For the text-containing cell, return its midpoint in [X, Y] coordinate format. 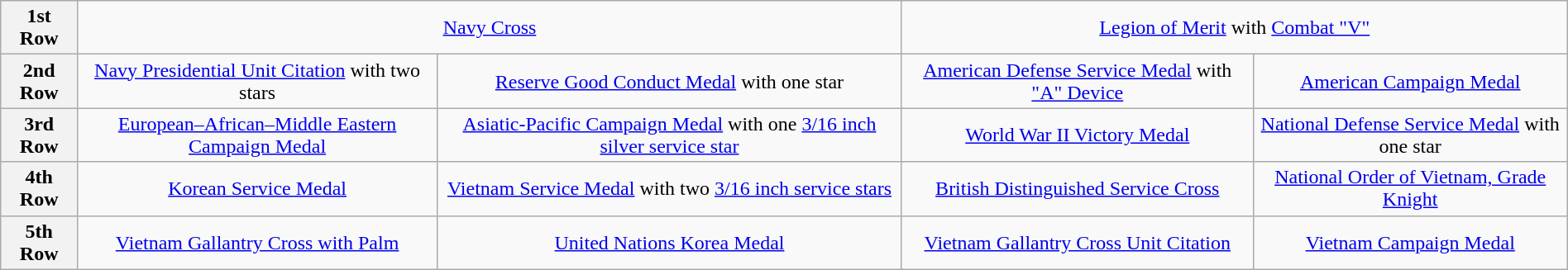
4th Row [40, 188]
Korean Service Medal [258, 188]
Vietnam Gallantry Cross with Palm [258, 243]
National Defense Service Medal with one star [1410, 135]
National Order of Vietnam, Grade Knight [1410, 188]
American Defense Service Medal with "A" Device [1077, 81]
Reserve Good Conduct Medal with one star [670, 81]
United Nations Korea Medal [670, 243]
1st Row [40, 28]
Vietnam Campaign Medal [1410, 243]
World War II Victory Medal [1077, 135]
Vietnam Service Medal with two 3/16 inch service stars [670, 188]
2nd Row [40, 81]
British Distinguished Service Cross [1077, 188]
Asiatic-Pacific Campaign Medal with one 3/16 inch silver service star [670, 135]
5th Row [40, 243]
Navy Cross [490, 28]
Legion of Merit with Combat "V" [1234, 28]
3rd Row [40, 135]
American Campaign Medal [1410, 81]
European–African–Middle Eastern Campaign Medal [258, 135]
Navy Presidential Unit Citation with two stars [258, 81]
Vietnam Gallantry Cross Unit Citation [1077, 243]
